For the text-containing cell, return its midpoint in (x, y) coordinate format. 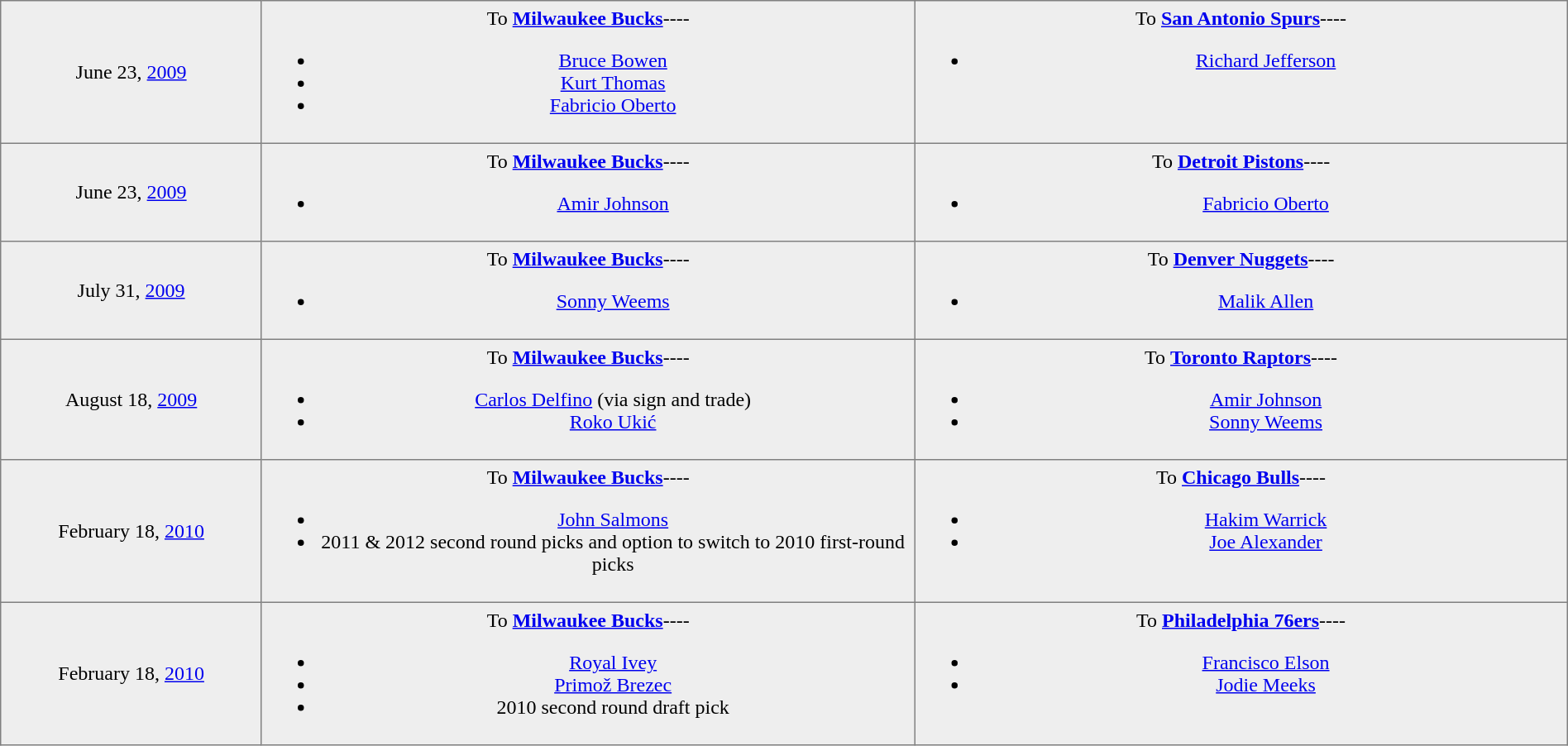
To Milwaukee Bucks----Royal IveyPrimož Brezec2010 second round draft pick (587, 673)
To Philadelphia 76ers----Francisco ElsonJodie Meeks (1241, 673)
To Milwaukee Bucks----Sonny Weems (587, 290)
To Chicago Bulls----Hakim WarrickJoe Alexander (1241, 531)
July 31, 2009 (131, 290)
To Toronto Raptors----Amir JohnsonSonny Weems (1241, 399)
To San Antonio Spurs----Richard Jefferson (1241, 72)
August 18, 2009 (131, 399)
To Milwaukee Bucks----Carlos Delfino (via sign and trade)Roko Ukić (587, 399)
To Detroit Pistons----Fabricio Oberto (1241, 192)
To Denver Nuggets----Malik Allen (1241, 290)
To Milwaukee Bucks----John Salmons2011 & 2012 second round picks and option to switch to 2010 first-round picks (587, 531)
To Milwaukee Bucks----Bruce BowenKurt ThomasFabricio Oberto (587, 72)
To Milwaukee Bucks----Amir Johnson (587, 192)
